Output the [x, y] coordinate of the center of the cell containing the given text.  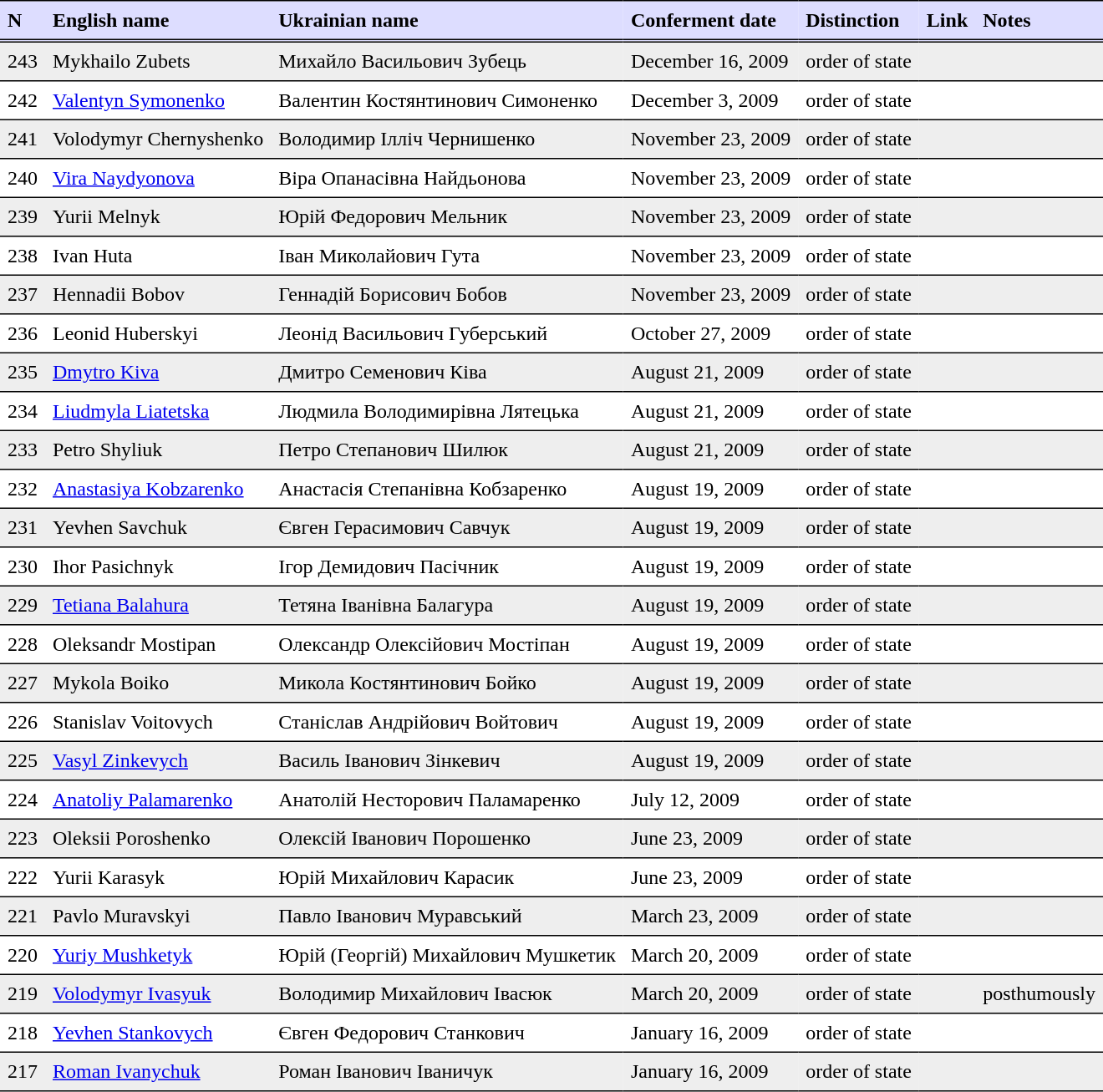
Дмитро Семенович Ківа [447, 372]
230 [23, 566]
December 16, 2009 [710, 61]
234 [23, 411]
Pavlo Muravskyi [158, 916]
Іван Миколайович Гута [447, 256]
Oleksii Poroshenko [158, 838]
Валентин Костянтинович Симоненко [447, 100]
Notes [1039, 21]
Vasyl Zinkevych [158, 760]
Stanislav Voitovych [158, 722]
Hennadii Bobov [158, 294]
March 23, 2009 [710, 916]
Роман Іванович Іваничук [447, 1071]
236 [23, 333]
239 [23, 216]
October 27, 2009 [710, 333]
Ukrainian name [447, 21]
Yurii Karasyk [158, 877]
Павло Іванович Муравський [447, 916]
Distinction [859, 21]
Ігор Демидович Пасічник [447, 566]
Tetiana Balahura [158, 605]
Олексій Іванович Порошенко [447, 838]
Yevhen Stankovych [158, 1033]
237 [23, 294]
Юрій Михайлович Карасик [447, 877]
December 3, 2009 [710, 100]
Володимир Ілліч Чернишенко [447, 139]
Юрій (Георгій) Михайлович Мушкетик [447, 955]
241 [23, 139]
228 [23, 644]
Volodymyr Ivasyuk [158, 993]
English name [158, 21]
233 [23, 449]
posthumously [1039, 993]
Ivan Huta [158, 256]
Петро Степанович Шилюк [447, 449]
Yevhen Savchuk [158, 527]
227 [23, 683]
Олександр Олексійович Мостіпан [447, 644]
Микола Костянтинович Бойко [447, 683]
Євген Герасимович Савчук [447, 527]
232 [23, 489]
218 [23, 1033]
Link [948, 21]
Геннадій Борисович Бобов [447, 294]
217 [23, 1071]
Vira Naydyonova [158, 178]
Ihor Pasichnyk [158, 566]
Oleksandr Mostipan [158, 644]
Anatoliy Palamarenko [158, 800]
Євген Федорович Станкович [447, 1033]
Petro Shyliuk [158, 449]
Liudmyla Liatetska [158, 411]
243 [23, 61]
Тетяна Іванівна Балагура [447, 605]
Леонід Васильович Губерський [447, 333]
Valentyn Symonenko [158, 100]
Віра Опанасівна Найдьонова [447, 178]
235 [23, 372]
Анатолій Несторович Паламаренко [447, 800]
Юрій Федорович Мельник [447, 216]
Leonid Huberskyi [158, 333]
N [23, 21]
224 [23, 800]
Людмила Володимирівна Лятецька [447, 411]
July 12, 2009 [710, 800]
223 [23, 838]
Dmytro Kiva [158, 372]
Василь Іванович Зінкевич [447, 760]
242 [23, 100]
Volodymyr Chernyshenko [158, 139]
Михайло Васильович Зубець [447, 61]
Conferment date [710, 21]
238 [23, 256]
219 [23, 993]
Mykhailo Zubets [158, 61]
Yuriy Mushketyk [158, 955]
Mykola Boiko [158, 683]
231 [23, 527]
225 [23, 760]
220 [23, 955]
229 [23, 605]
Станіслав Андрійович Войтович [447, 722]
Володимир Михайлович Івасюк [447, 993]
Yurii Melnyk [158, 216]
222 [23, 877]
221 [23, 916]
240 [23, 178]
226 [23, 722]
Анастасія Степанівна Кобзаренко [447, 489]
Roman Ivanychuk [158, 1071]
Anastasiya Kobzarenko [158, 489]
